Search for the cell housing the specified text and yield its (X, Y) center coordinate. 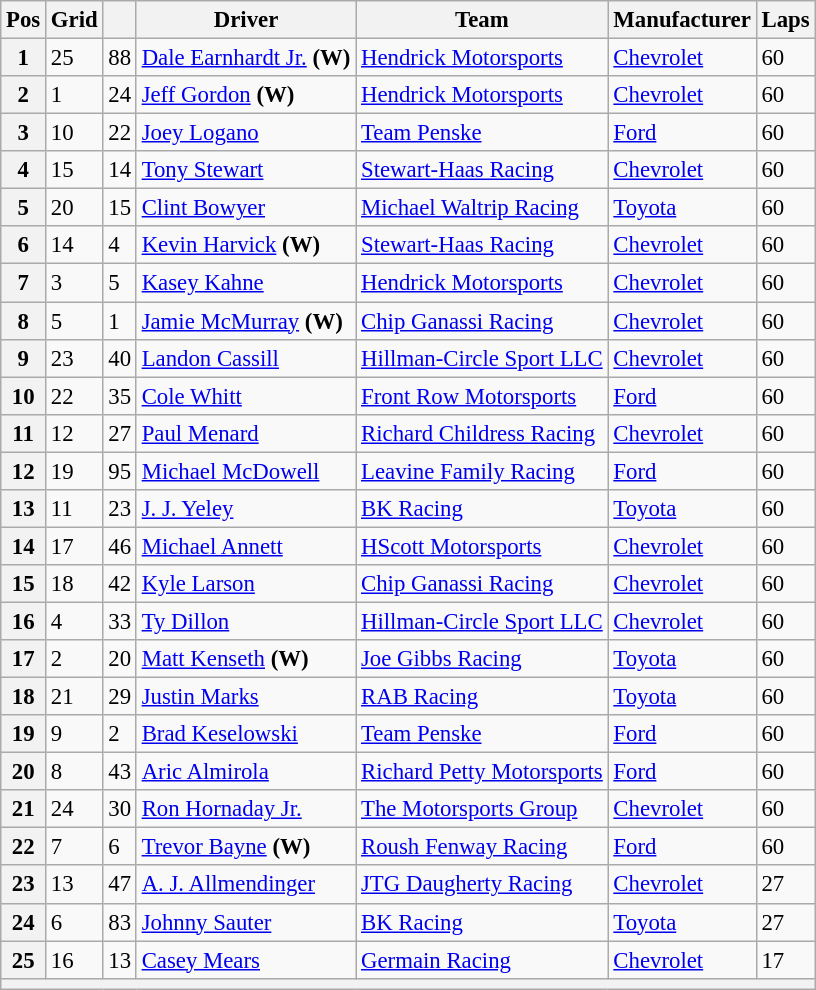
Grid (74, 20)
Germain Racing (482, 960)
Brad Keselowski (246, 734)
Casey Mears (246, 960)
Justin Marks (246, 697)
RAB Racing (482, 697)
Johnny Sauter (246, 922)
Jeff Gordon (W) (246, 95)
Dale Earnhardt Jr. (W) (246, 58)
Michael Annett (246, 546)
47 (120, 885)
The Motorsports Group (482, 809)
43 (120, 772)
Ty Dillon (246, 621)
Landon Cassill (246, 358)
30 (120, 809)
Richard Childress Racing (482, 433)
Kevin Harvick (W) (246, 245)
Richard Petty Motorsports (482, 772)
83 (120, 922)
Joey Logano (246, 133)
Kyle Larson (246, 584)
33 (120, 621)
Laps (786, 20)
95 (120, 471)
Kasey Kahne (246, 283)
Aric Almirola (246, 772)
Ron Hornaday Jr. (246, 809)
A. J. Allmendinger (246, 885)
Joe Gibbs Racing (482, 659)
Roush Fenway Racing (482, 847)
Michael Waltrip Racing (482, 208)
Manufacturer (682, 20)
42 (120, 584)
Leavine Family Racing (482, 471)
Tony Stewart (246, 170)
Pos (24, 20)
Trevor Bayne (W) (246, 847)
Front Row Motorsports (482, 396)
Paul Menard (246, 433)
Driver (246, 20)
Michael McDowell (246, 471)
Cole Whitt (246, 396)
Jamie McMurray (W) (246, 321)
40 (120, 358)
46 (120, 546)
HScott Motorsports (482, 546)
Clint Bowyer (246, 208)
Team (482, 20)
35 (120, 396)
J. J. Yeley (246, 509)
29 (120, 697)
Matt Kenseth (W) (246, 659)
88 (120, 58)
JTG Daugherty Racing (482, 885)
